Extract the [X, Y] coordinate from the center of the cell holding the provided text.  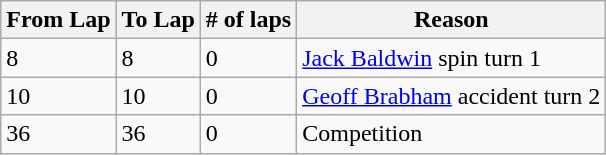
Jack Baldwin spin turn 1 [452, 58]
From Lap [58, 20]
To Lap [158, 20]
Competition [452, 134]
# of laps [248, 20]
Reason [452, 20]
Geoff Brabham accident turn 2 [452, 96]
